Scan for the cell matching the given text and deliver its (X, Y) coordinate at center. 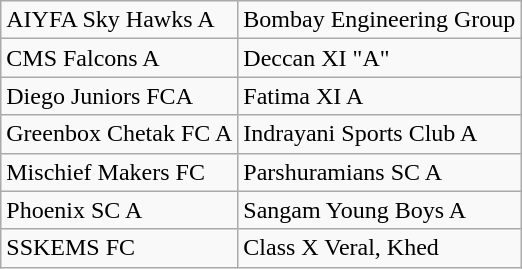
Bombay Engineering Group (380, 20)
Sangam Young Boys A (380, 210)
Deccan XI "A" (380, 58)
Class X Veral, Khed (380, 248)
Phoenix SC A (120, 210)
Greenbox Chetak FC A (120, 134)
AIYFA Sky Hawks A (120, 20)
Indrayani Sports Club A (380, 134)
Parshuramians SC A (380, 172)
Mischief Makers FC (120, 172)
SSKEMS FC (120, 248)
Fatima XI A (380, 96)
CMS Falcons A (120, 58)
Diego Juniors FCA (120, 96)
